Search for the cell housing the specified text and yield its [X, Y] center coordinate. 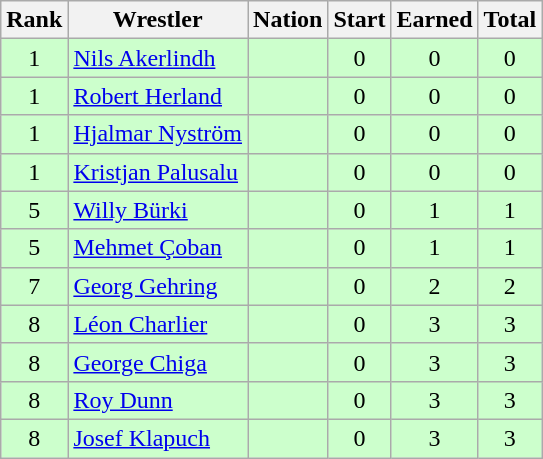
Start [360, 20]
Léon Charlier [158, 324]
Georg Gehring [158, 286]
Hjalmar Nyström [158, 134]
7 [34, 286]
Mehmet Çoban [158, 248]
Roy Dunn [158, 400]
Nation [288, 20]
Earned [434, 20]
Kristjan Palusalu [158, 172]
Wrestler [158, 20]
Josef Klapuch [158, 438]
George Chiga [158, 362]
Total [510, 20]
Rank [34, 20]
Nils Akerlindh [158, 58]
Robert Herland [158, 96]
Willy Bürki [158, 210]
